Pinpoint the cell where the given text exists, returning its (x, y) midpoint coordinate. 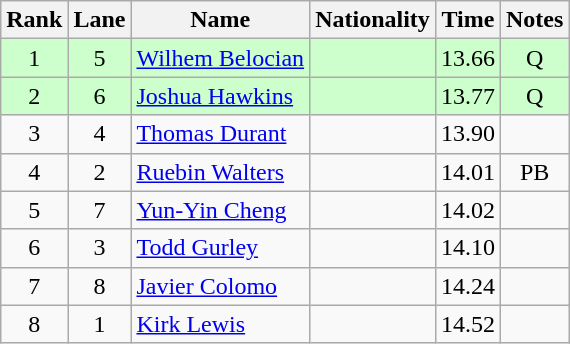
Notes (534, 20)
Javier Colomo (220, 286)
PB (534, 172)
Joshua Hawkins (220, 96)
13.66 (468, 58)
Lane (100, 20)
Name (220, 20)
14.10 (468, 248)
13.90 (468, 134)
Nationality (373, 20)
Time (468, 20)
13.77 (468, 96)
Thomas Durant (220, 134)
14.01 (468, 172)
Kirk Lewis (220, 324)
Wilhem Belocian (220, 58)
Todd Gurley (220, 248)
Rank (34, 20)
14.52 (468, 324)
Ruebin Walters (220, 172)
14.02 (468, 210)
14.24 (468, 286)
Yun-Yin Cheng (220, 210)
